Search for the cell housing the specified text and yield its [x, y] center coordinate. 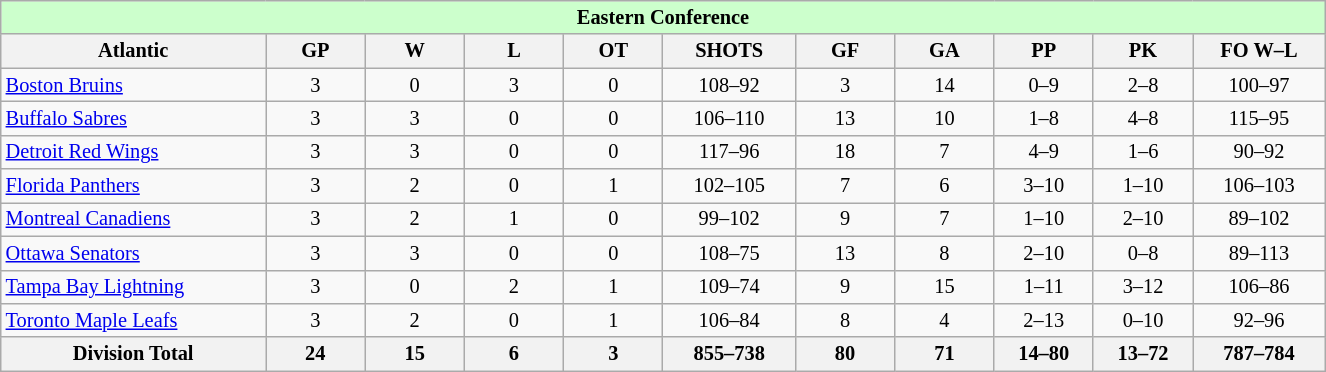
GA [944, 51]
13–72 [1142, 354]
106–110 [729, 118]
108–75 [729, 253]
855–738 [729, 354]
2–8 [1142, 85]
Boston Bruins [134, 85]
106–84 [729, 320]
1–8 [1044, 118]
FO W–L [1260, 51]
92–96 [1260, 320]
89–102 [1260, 219]
OT [614, 51]
Eastern Conference [663, 17]
Montreal Canadiens [134, 219]
GF [844, 51]
Division Total [134, 354]
115–95 [1260, 118]
4–9 [1044, 152]
80 [844, 354]
Toronto Maple Leafs [134, 320]
PK [1142, 51]
89–113 [1260, 253]
Atlantic [134, 51]
1–11 [1044, 287]
Detroit Red Wings [134, 152]
SHOTS [729, 51]
0–8 [1142, 253]
109–74 [729, 287]
PP [1044, 51]
14–80 [1044, 354]
100–97 [1260, 85]
10 [944, 118]
14 [944, 85]
4 [944, 320]
L [514, 51]
99–102 [729, 219]
787–784 [1260, 354]
90–92 [1260, 152]
102–105 [729, 186]
24 [316, 354]
GP [316, 51]
Florida Panthers [134, 186]
Tampa Bay Lightning [134, 287]
108–92 [729, 85]
Buffalo Sabres [134, 118]
2–13 [1044, 320]
71 [944, 354]
3–10 [1044, 186]
106–86 [1260, 287]
Ottawa Senators [134, 253]
0–9 [1044, 85]
106–103 [1260, 186]
0–10 [1142, 320]
4–8 [1142, 118]
117–96 [729, 152]
3–12 [1142, 287]
1–6 [1142, 152]
W [414, 51]
18 [844, 152]
